From the cell containing the given text, extract its center point as (X, Y) coordinate. 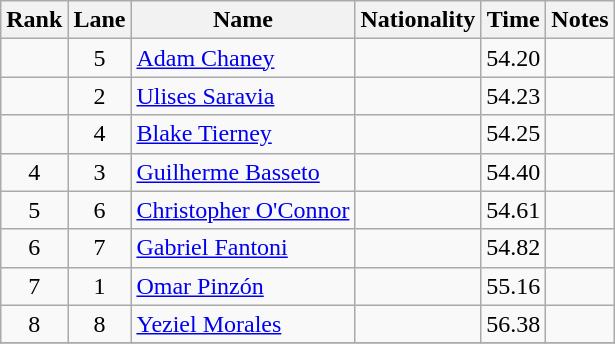
Ulises Saravia (243, 96)
54.82 (514, 248)
54.40 (514, 172)
56.38 (514, 324)
54.25 (514, 134)
Yeziel Morales (243, 324)
Rank (34, 20)
Time (514, 20)
Notes (580, 20)
3 (100, 172)
Nationality (418, 20)
1 (100, 286)
Lane (100, 20)
Adam Chaney (243, 58)
54.20 (514, 58)
54.23 (514, 96)
Blake Tierney (243, 134)
Gabriel Fantoni (243, 248)
Omar Pinzón (243, 286)
2 (100, 96)
55.16 (514, 286)
Guilherme Basseto (243, 172)
Name (243, 20)
54.61 (514, 210)
Christopher O'Connor (243, 210)
